Scan for the cell matching the given text and deliver its (x, y) coordinate at center. 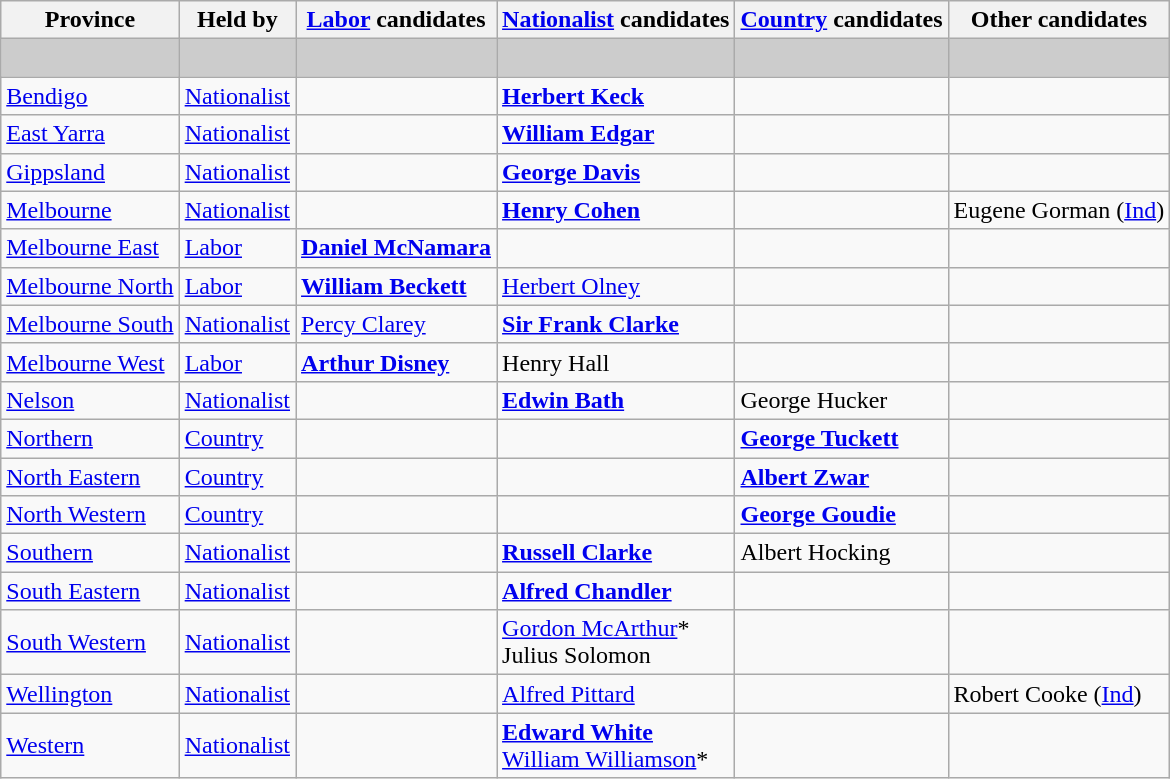
North Eastern (90, 477)
Province (90, 20)
Melbourne North (90, 286)
Herbert Olney (616, 286)
Bendigo (90, 96)
Arthur Disney (396, 362)
Herbert Keck (616, 96)
Melbourne West (90, 362)
Henry Hall (616, 362)
Edwin Bath (616, 400)
Alfred Chandler (616, 591)
Nelson (90, 400)
Gordon McArthur* Julius Solomon (616, 642)
Albert Hocking (842, 553)
Sir Frank Clarke (616, 324)
Other candidates (1059, 20)
Labor candidates (396, 20)
North Western (90, 515)
Country candidates (842, 20)
Held by (237, 20)
Western (90, 746)
East Yarra (90, 134)
Gippsland (90, 172)
George Goudie (842, 515)
Edward White William Williamson* (616, 746)
Henry Cohen (616, 210)
Albert Zwar (842, 477)
South Western (90, 642)
William Beckett (396, 286)
Northern (90, 438)
Melbourne East (90, 248)
Russell Clarke (616, 553)
Nationalist candidates (616, 20)
Melbourne South (90, 324)
George Tuckett (842, 438)
Alfred Pittard (616, 694)
William Edgar (616, 134)
Eugene Gorman (Ind) (1059, 210)
Melbourne (90, 210)
George Davis (616, 172)
Daniel McNamara (396, 248)
George Hucker (842, 400)
Robert Cooke (Ind) (1059, 694)
Wellington (90, 694)
Southern (90, 553)
South Eastern (90, 591)
Percy Clarey (396, 324)
